Search for the cell housing the specified text and yield its [X, Y] center coordinate. 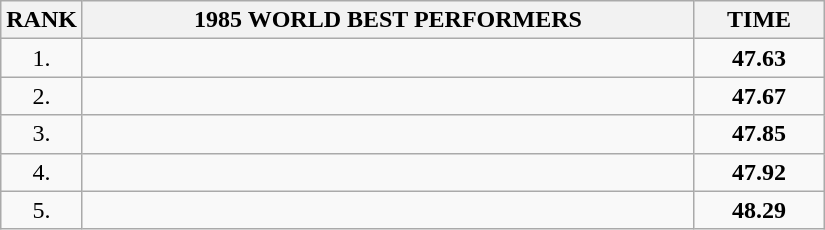
48.29 [760, 210]
TIME [760, 20]
1. [42, 58]
2. [42, 96]
5. [42, 210]
47.92 [760, 172]
RANK [42, 20]
47.67 [760, 96]
47.85 [760, 134]
4. [42, 172]
1985 WORLD BEST PERFORMERS [388, 20]
47.63 [760, 58]
3. [42, 134]
